Scan for the cell matching the given text and deliver its (x, y) coordinate at center. 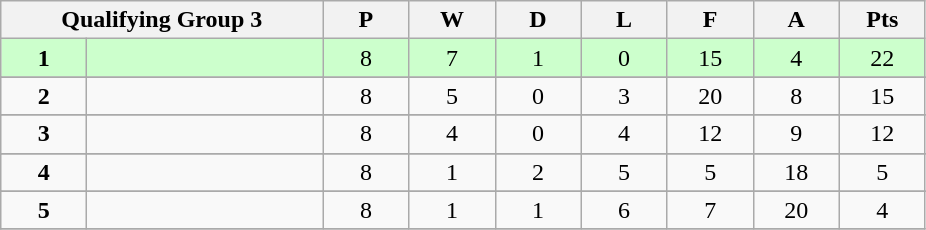
D (538, 20)
Pts (882, 20)
9 (796, 134)
W (452, 20)
22 (882, 58)
P (366, 20)
18 (796, 172)
6 (624, 210)
A (796, 20)
Qualifying Group 3 (162, 20)
F (710, 20)
L (624, 20)
